Scan for the cell matching the given text and deliver its [x, y] coordinate at center. 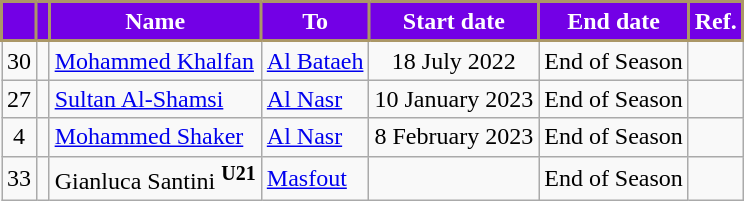
Ref. [716, 22]
Al Bataeh [315, 60]
8 February 2023 [454, 137]
Mohammed Shaker [155, 137]
4 [20, 137]
Name [155, 22]
10 January 2023 [454, 99]
Sultan Al-Shamsi [155, 99]
Start date [454, 22]
18 July 2022 [454, 60]
Gianluca Santini U21 [155, 178]
27 [20, 99]
Mohammed Khalfan [155, 60]
33 [20, 178]
End date [614, 22]
Masfout [315, 178]
30 [20, 60]
To [315, 22]
